Extract the [X, Y] coordinate from the center of the cell holding the provided text.  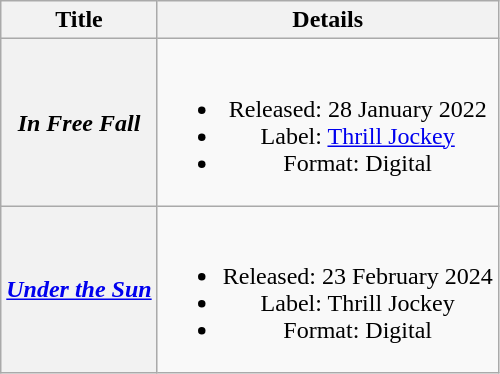
Released: 23 February 2024Label: Thrill JockeyFormat: Digital [328, 290]
Released: 28 January 2022Label: Thrill JockeyFormat: Digital [328, 122]
Details [328, 20]
Under the Sun [79, 290]
In Free Fall [79, 122]
Title [79, 20]
